Output the [X, Y] coordinate of the center of the cell containing the given text.  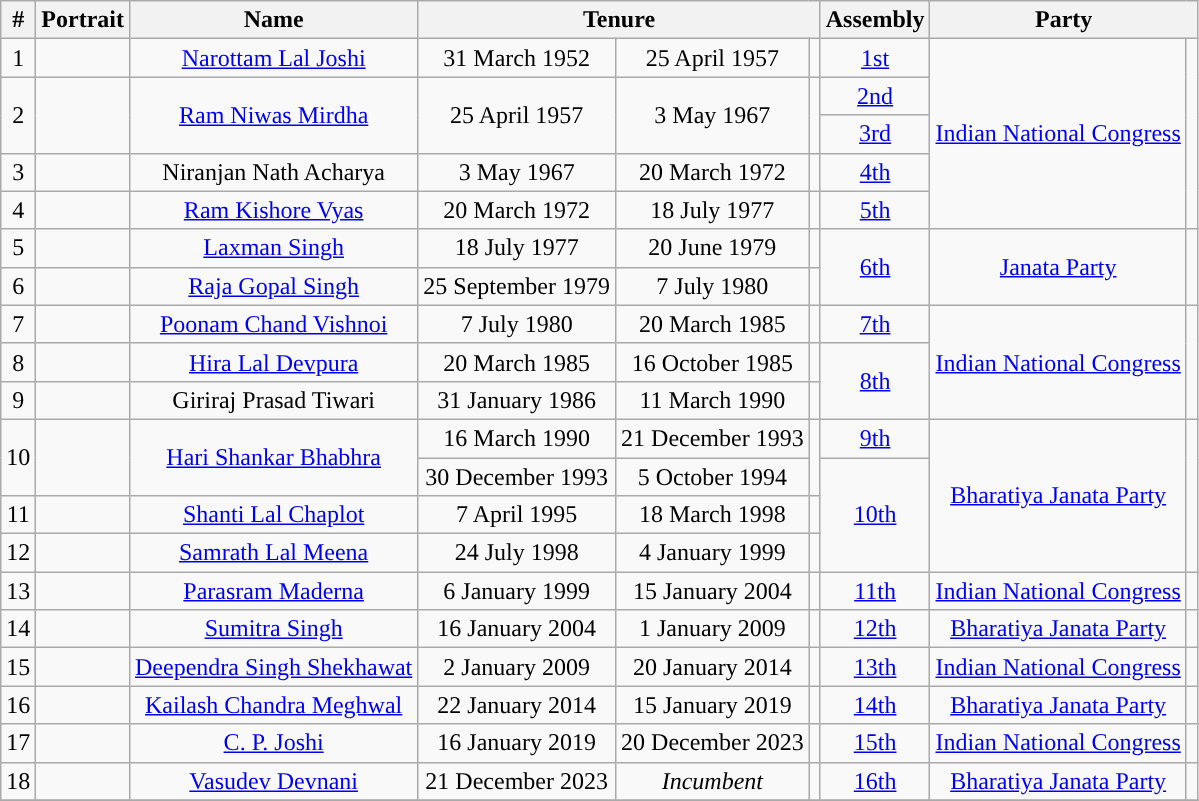
31 March 1952 [517, 58]
14 [18, 629]
Hari Shankar Bhabhra [273, 457]
1st [875, 58]
1 January 2009 [713, 629]
Poonam Chand Vishnoi [273, 324]
16 March 1990 [517, 438]
11 March 1990 [713, 400]
Janata Party [1058, 267]
1 [18, 58]
12 [18, 553]
15 [18, 667]
Samrath Lal Meena [273, 553]
18 March 1998 [713, 515]
7th [875, 324]
Vasudev Devnani [273, 781]
7 April 1995 [517, 515]
20 December 2023 [713, 743]
Ram Niwas Mirdha [273, 115]
14th [875, 705]
Ram Kishore Vyas [273, 210]
2 January 2009 [517, 667]
3rd [875, 134]
11 [18, 515]
15 January 2004 [713, 591]
15 January 2019 [713, 705]
6 [18, 286]
16 January 2004 [517, 629]
25 September 1979 [517, 286]
4th [875, 172]
5 October 1994 [713, 477]
5 [18, 248]
4 [18, 210]
Shanti Lal Chaplot [273, 515]
9th [875, 438]
3 [18, 172]
6th [875, 267]
20 June 1979 [713, 248]
8 [18, 362]
Niranjan Nath Acharya [273, 172]
Laxman Singh [273, 248]
Party [1064, 20]
4 January 1999 [713, 553]
10 [18, 457]
10th [875, 515]
2nd [875, 96]
16 January 2019 [517, 743]
8th [875, 381]
16 October 1985 [713, 362]
Tenure [619, 20]
C. P. Joshi [273, 743]
Portrait [83, 20]
Sumitra Singh [273, 629]
21 December 1993 [713, 438]
# [18, 20]
31 January 1986 [517, 400]
16th [875, 781]
12th [875, 629]
13th [875, 667]
7 [18, 324]
20 January 2014 [713, 667]
Narottam Lal Joshi [273, 58]
18 [18, 781]
16 [18, 705]
Assembly [875, 20]
6 January 1999 [517, 591]
5th [875, 210]
30 December 1993 [517, 477]
Incumbent [713, 781]
Deependra Singh Shekhawat [273, 667]
Raja Gopal Singh [273, 286]
15th [875, 743]
Hira Lal Devpura [273, 362]
Parasram Maderna [273, 591]
2 [18, 115]
9 [18, 400]
Name [273, 20]
13 [18, 591]
22 January 2014 [517, 705]
24 July 1998 [517, 553]
11th [875, 591]
Kailash Chandra Meghwal [273, 705]
Giriraj Prasad Tiwari [273, 400]
21 December 2023 [517, 781]
17 [18, 743]
